Search for the cell housing the specified text and yield its [X, Y] center coordinate. 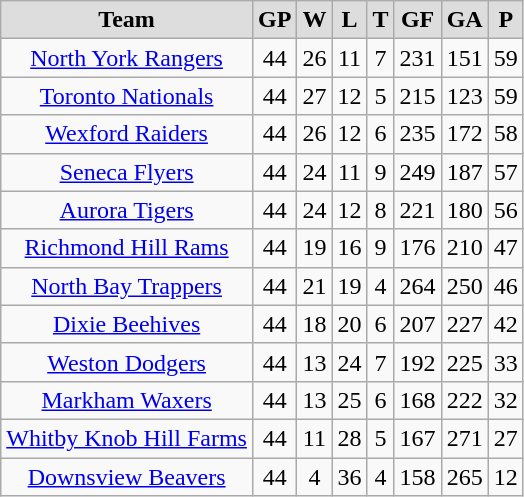
Markham Waxers [127, 400]
W [314, 20]
16 [350, 248]
172 [464, 134]
8 [380, 210]
180 [464, 210]
Dixie Beehives [127, 324]
250 [464, 286]
151 [464, 58]
231 [418, 58]
264 [418, 286]
Toronto Nationals [127, 96]
North Bay Trappers [127, 286]
192 [418, 362]
187 [464, 172]
271 [464, 438]
Aurora Tigers [127, 210]
18 [314, 324]
GF [418, 20]
158 [418, 477]
210 [464, 248]
167 [418, 438]
221 [418, 210]
Seneca Flyers [127, 172]
Whitby Knob Hill Farms [127, 438]
32 [506, 400]
207 [418, 324]
36 [350, 477]
25 [350, 400]
47 [506, 248]
Richmond Hill Rams [127, 248]
176 [418, 248]
L [350, 20]
265 [464, 477]
28 [350, 438]
46 [506, 286]
Team [127, 20]
235 [418, 134]
168 [418, 400]
33 [506, 362]
20 [350, 324]
Weston Dodgers [127, 362]
T [380, 20]
58 [506, 134]
GP [274, 20]
P [506, 20]
123 [464, 96]
Downsview Beavers [127, 477]
North York Rangers [127, 58]
56 [506, 210]
249 [418, 172]
42 [506, 324]
57 [506, 172]
225 [464, 362]
Wexford Raiders [127, 134]
227 [464, 324]
21 [314, 286]
222 [464, 400]
215 [418, 96]
GA [464, 20]
